Output the [X, Y] coordinate of the center of the cell containing the given text.  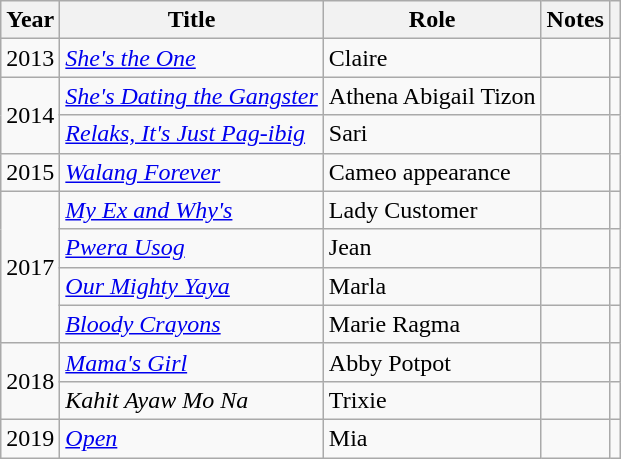
Marie Ragma [432, 324]
Trixie [432, 400]
Mia [432, 438]
Kahit Ayaw Mo Na [192, 400]
Jean [432, 248]
Claire [432, 58]
2014 [30, 115]
Lady Customer [432, 210]
Sari [432, 134]
Marla [432, 286]
She's Dating the Gangster [192, 96]
She's the One [192, 58]
Relaks, It's Just Pag-ibig [192, 134]
Abby Potpot [432, 362]
Role [432, 20]
Open [192, 438]
Title [192, 20]
Pwera Usog [192, 248]
Mama's Girl [192, 362]
2017 [30, 267]
Year [30, 20]
2013 [30, 58]
Bloody Crayons [192, 324]
Walang Forever [192, 172]
Notes [575, 20]
Our Mighty Yaya [192, 286]
2019 [30, 438]
2018 [30, 381]
Athena Abigail Tizon [432, 96]
Cameo appearance [432, 172]
My Ex and Why's [192, 210]
2015 [30, 172]
